Return the [X, Y] coordinate for the center point of the cell that contains the specified text.  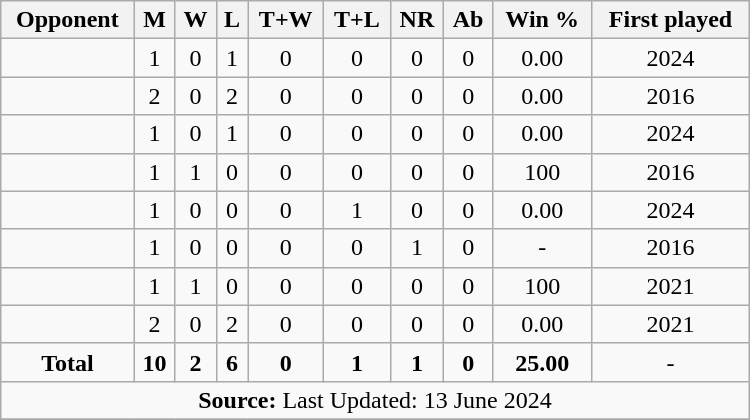
T+W [286, 20]
Total [68, 362]
Ab [468, 20]
25.00 [542, 362]
L [232, 20]
Source: Last Updated: 13 June 2024 [375, 400]
NR [417, 20]
M [154, 20]
Win % [542, 20]
Opponent [68, 20]
T+L [357, 20]
10 [154, 362]
First played [671, 20]
W [196, 20]
6 [232, 362]
